Pinpoint the cell where the given text exists, returning its [x, y] midpoint coordinate. 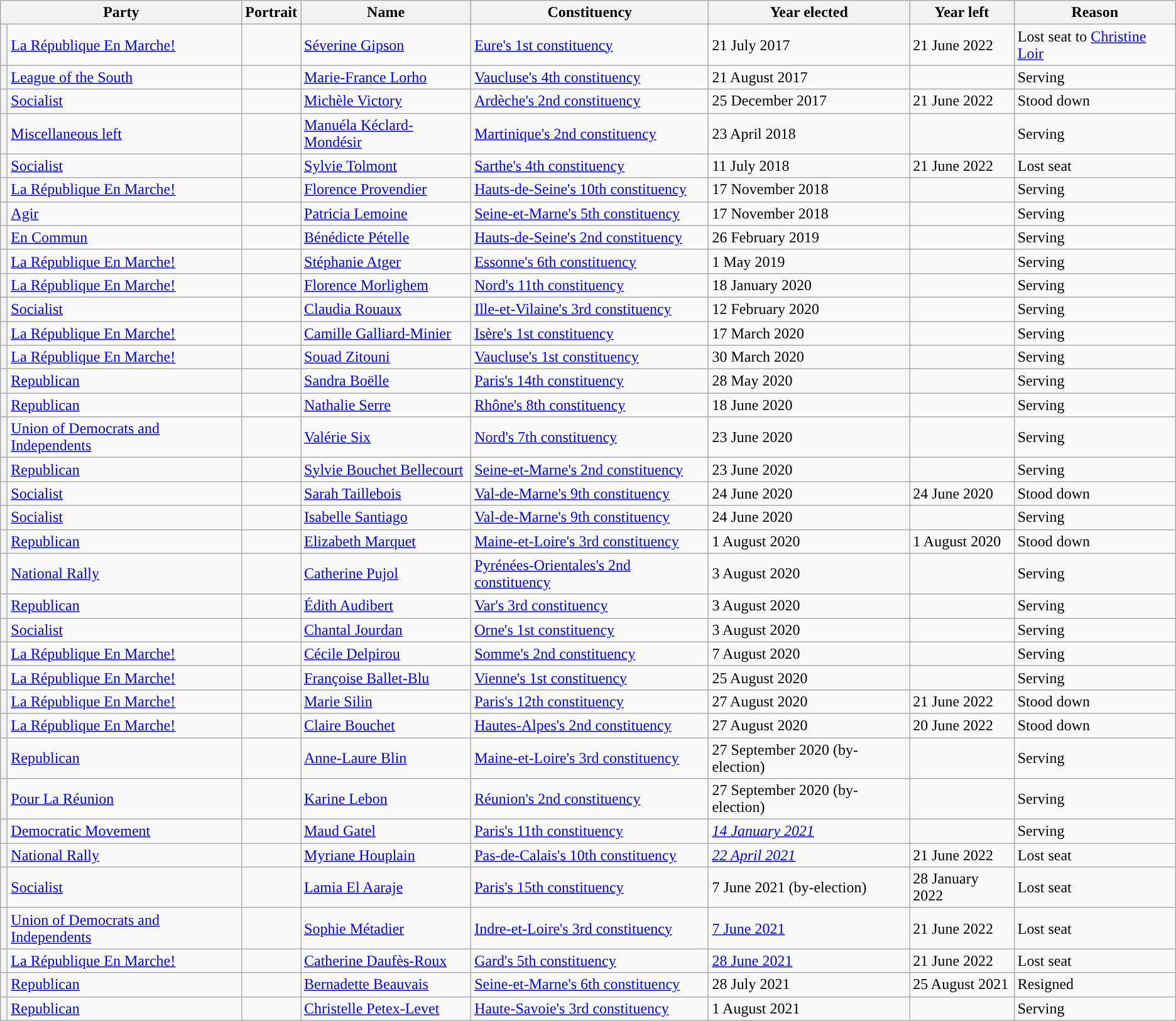
Paris's 15th constituency [590, 888]
1 August 2021 [809, 1008]
Hautes-Alpes's 2nd constituency [590, 725]
Sylvie Bouchet Bellecourt [386, 470]
Pour La Réunion [124, 799]
Hauts-de-Seine's 10th constituency [590, 190]
Claudia Rouaux [386, 309]
League of the South [124, 77]
12 February 2020 [809, 309]
Nord's 11th constituency [590, 285]
Ardèche's 2nd constituency [590, 101]
Souad Zitouni [386, 357]
Paris's 14th constituency [590, 381]
Maud Gatel [386, 831]
25 August 2021 [962, 985]
7 August 2020 [809, 654]
Florence Provendier [386, 190]
Marie Silin [386, 701]
Manuéla Kéclard-Mondésir [386, 133]
Party [121, 13]
21 August 2017 [809, 77]
Pyrénées-Orientales's 2nd constituency [590, 574]
7 June 2021 (by-election) [809, 888]
Resigned [1094, 985]
25 August 2020 [809, 678]
Anne-Laure Blin [386, 757]
1 May 2019 [809, 261]
Paris's 12th constituency [590, 701]
Réunion's 2nd constituency [590, 799]
Lamia El Aaraje [386, 888]
25 December 2017 [809, 101]
Eure's 1st constituency [590, 45]
23 April 2018 [809, 133]
Catherine Pujol [386, 574]
18 January 2020 [809, 285]
Claire Bouchet [386, 725]
28 June 2021 [809, 961]
Florence Morlighem [386, 285]
14 January 2021 [809, 831]
Year elected [809, 13]
Séverine Gipson [386, 45]
Myriane Houplain [386, 855]
Sarah Taillebois [386, 494]
Hauts-de-Seine's 2nd constituency [590, 237]
Somme's 2nd constituency [590, 654]
30 March 2020 [809, 357]
Sophie Métadier [386, 928]
Cécile Delpirou [386, 654]
Rhône's 8th constituency [590, 405]
20 June 2022 [962, 725]
Vaucluse's 4th constituency [590, 77]
Agir [124, 213]
Seine-et-Marne's 6th constituency [590, 985]
Nathalie Serre [386, 405]
Lost seat to Christine Loir [1094, 45]
Seine-et-Marne's 2nd constituency [590, 470]
28 July 2021 [809, 985]
Reason [1094, 13]
Paris's 11th constituency [590, 831]
Édith Audibert [386, 606]
11 July 2018 [809, 166]
Haute-Savoie's 3rd constituency [590, 1008]
Portrait [271, 13]
Elizabeth Marquet [386, 541]
18 June 2020 [809, 405]
Nord's 7th constituency [590, 437]
Pas-de-Calais's 10th constituency [590, 855]
Essonne's 6th constituency [590, 261]
Martinique's 2nd constituency [590, 133]
22 April 2021 [809, 855]
Vaucluse's 1st constituency [590, 357]
Patricia Lemoine [386, 213]
Karine Lebon [386, 799]
Constituency [590, 13]
Vienne's 1st constituency [590, 678]
28 January 2022 [962, 888]
Bernadette Beauvais [386, 985]
Sarthe's 4th constituency [590, 166]
Year left [962, 13]
Sylvie Tolmont [386, 166]
21 July 2017 [809, 45]
Indre-et-Loire's 3rd constituency [590, 928]
Democratic Movement [124, 831]
En Commun [124, 237]
Valérie Six [386, 437]
Ille-et-Vilaine's 3rd constituency [590, 309]
Catherine Daufès-Roux [386, 961]
Chantal Jourdan [386, 630]
Bénédicte Pételle [386, 237]
Camille Galliard-Minier [386, 333]
Var's 3rd constituency [590, 606]
Marie-France Lorho [386, 77]
17 March 2020 [809, 333]
Françoise Ballet-Blu [386, 678]
Gard's 5th constituency [590, 961]
Christelle Petex-Levet [386, 1008]
Isère's 1st constituency [590, 333]
Michèle Victory [386, 101]
7 June 2021 [809, 928]
Seine-et-Marne's 5th constituency [590, 213]
Sandra Boëlle [386, 381]
Orne's 1st constituency [590, 630]
Name [386, 13]
Stéphanie Atger [386, 261]
Isabelle Santiago [386, 517]
26 February 2019 [809, 237]
Miscellaneous left [124, 133]
28 May 2020 [809, 381]
